Search for the cell housing the specified text and yield its [x, y] center coordinate. 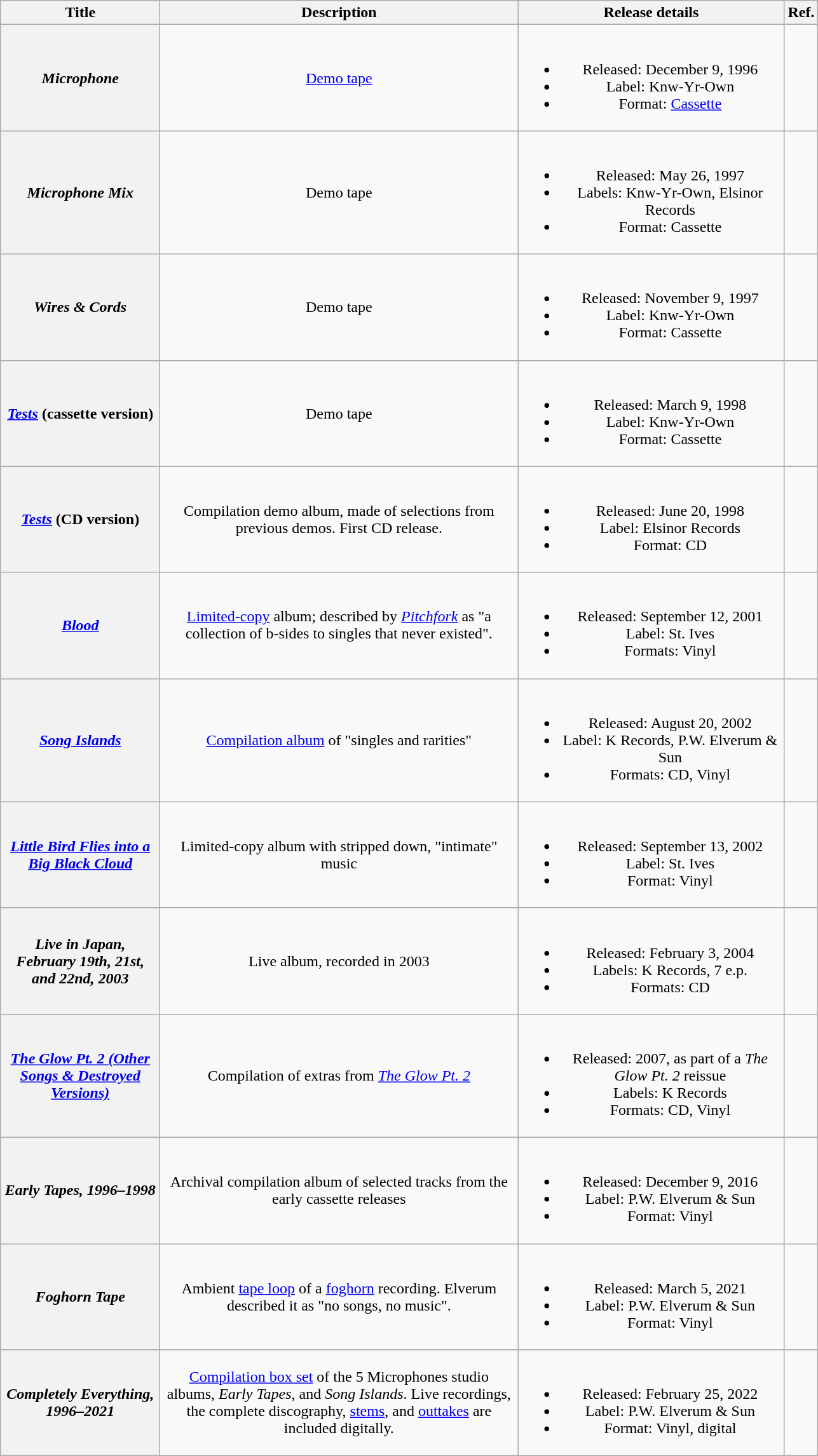
Blood [80, 625]
Microphone Mix [80, 192]
Title [80, 13]
Completely Everything, 1996–2021 [80, 1403]
Archival compilation album of selected tracks from the early cassette releases [339, 1190]
Compilation album of "singles and rarities" [339, 740]
Ambient tape loop of a foghorn recording. Elverum described it as "no songs, no music". [339, 1297]
Ref. [801, 13]
Little Bird Flies into a Big Black Cloud [80, 855]
Early Tapes, 1996–1998 [80, 1190]
Limited-copy album; described by Pitchfork as "a collection of b-sides to singles that never existed". [339, 625]
Live album, recorded in 2003 [339, 961]
Live in Japan, February 19th, 21st, and 22nd, 2003 [80, 961]
Released: November 9, 1997Label: Knw-Yr-OwnFormat: Cassette [651, 307]
Foghorn Tape [80, 1297]
Released: September 12, 2001Label: St. IvesFormats: Vinyl [651, 625]
Released: February 3, 2004Labels: K Records, 7 e.p.Formats: CD [651, 961]
Released: August 20, 2002Label: K Records, P.W. Elverum & SunFormats: CD, Vinyl [651, 740]
Microphone [80, 78]
Tests (CD version) [80, 520]
Released: September 13, 2002Label: St. IvesFormat: Vinyl [651, 855]
The Glow Pt. 2 (Other Songs & Destroyed Versions) [80, 1075]
Released: December 9, 1996Label: Knw-Yr-OwnFormat: Cassette [651, 78]
Limited-copy album with stripped down, "intimate" music [339, 855]
Compilation demo album, made of selections from previous demos. First CD release. [339, 520]
Released: May 26, 1997Labels: Knw-Yr-Own, Elsinor RecordsFormat: Cassette [651, 192]
Released: March 5, 2021Label: P.W. Elverum & SunFormat: Vinyl [651, 1297]
Song Islands [80, 740]
Released: June 20, 1998Label: Elsinor RecordsFormat: CD [651, 520]
Released: 2007, as part of a The Glow Pt. 2 reissueLabels: K RecordsFormats: CD, Vinyl [651, 1075]
Tests (cassette version) [80, 413]
Released: February 25, 2022Label: P.W. Elverum & SunFormat: Vinyl, digital [651, 1403]
Released: March 9, 1998Label: Knw-Yr-OwnFormat: Cassette [651, 413]
Release details [651, 13]
Released: December 9, 2016Label: P.W. Elverum & SunFormat: Vinyl [651, 1190]
Description [339, 13]
Compilation of extras from The Glow Pt. 2 [339, 1075]
Wires & Cords [80, 307]
